Return [x, y] of the center of cell containing provided text 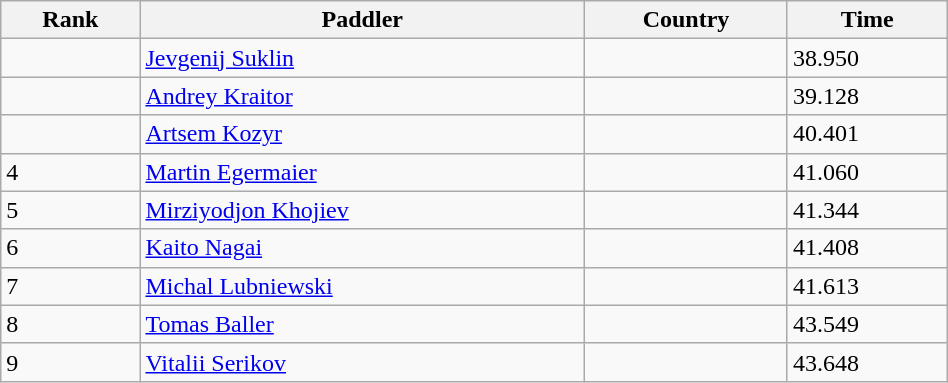
41.408 [867, 248]
4 [70, 172]
41.060 [867, 172]
Andrey Kraitor [362, 96]
43.549 [867, 324]
5 [70, 210]
7 [70, 286]
Tomas Baller [362, 324]
6 [70, 248]
Kaito Nagai [362, 248]
41.344 [867, 210]
Mirziyodjon Khojiev [362, 210]
Time [867, 20]
41.613 [867, 286]
Jevgenij Suklin [362, 58]
8 [70, 324]
Artsem Kozyr [362, 134]
Rank [70, 20]
40.401 [867, 134]
Michal Lubniewski [362, 286]
43.648 [867, 362]
38.950 [867, 58]
Martin Egermaier [362, 172]
Vitalii Serikov [362, 362]
39.128 [867, 96]
Country [686, 20]
9 [70, 362]
Paddler [362, 20]
